Return [x, y] of the center of cell containing provided text 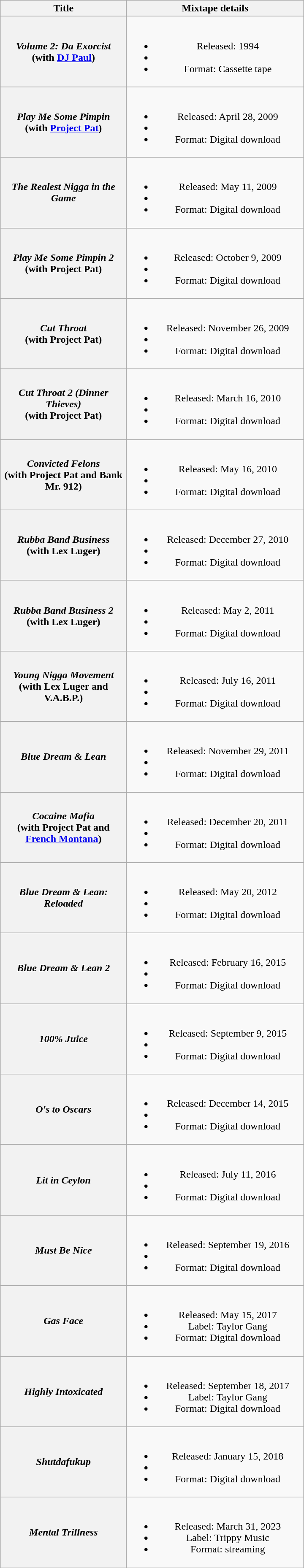
Released: July 16, 2011Format: Digital download [215, 686]
Blue Dream & Lean 2 [63, 968]
Released: April 28, 2009Format: Digital download [215, 122]
Released: December 14, 2015Format: Digital download [215, 1109]
Released: September 18, 2017Label: Taylor GangFormat: Digital download [215, 1391]
Young Nigga Movement(with Lex Luger and V.A.B.P.) [63, 686]
Released: July 11, 2016Format: Digital download [215, 1180]
Released: 1994Format: Cassette tape [215, 51]
Released: September 19, 2016Format: Digital download [215, 1250]
Blue Dream & Lean [63, 756]
Released: May 15, 2017Label: Taylor GangFormat: Digital download [215, 1321]
Must Be Nice [63, 1250]
The Realest Nigga in the Game [63, 192]
Convicted Felons(with Project Pat and Bank Mr. 912) [63, 474]
Mixtape details [215, 8]
Gas Face [63, 1321]
100% Juice [63, 1039]
Lit in Ceylon [63, 1180]
Blue Dream & Lean: Reloaded [63, 898]
Released: May 2, 2011Format: Digital download [215, 615]
Shutdafukup [63, 1462]
Released: December 27, 2010Format: Digital download [215, 545]
Released: May 16, 2010Format: Digital download [215, 474]
Released: October 9, 2009Format: Digital download [215, 263]
Mental Trillness [63, 1532]
Released: May 11, 2009Format: Digital download [215, 192]
Title [63, 8]
Released: February 16, 2015Format: Digital download [215, 968]
Released: January 15, 2018Format: Digital download [215, 1462]
Rubba Band Business 2(with Lex Luger) [63, 615]
Highly Intoxicated [63, 1391]
Cocaine Mafia(with Project Pat and French Montana) [63, 827]
O's to Oscars [63, 1109]
Released: November 29, 2011Format: Digital download [215, 756]
Released: March 16, 2010Format: Digital download [215, 404]
Released: December 20, 2011Format: Digital download [215, 827]
Released: March 31, 2023Label: Trippy MusicFormat: streaming [215, 1532]
Released: May 20, 2012Format: Digital download [215, 898]
Released: November 26, 2009Format: Digital download [215, 333]
Volume 2: Da Exorcist(with DJ Paul) [63, 51]
Released: September 9, 2015Format: Digital download [215, 1039]
Rubba Band Business(with Lex Luger) [63, 545]
Play Me Some Pimpin 2(with Project Pat) [63, 263]
Play Me Some Pimpin(with Project Pat) [63, 122]
Cut Throat 2 (Dinner Thieves)(with Project Pat) [63, 404]
Cut Throat(with Project Pat) [63, 333]
